Detect which cell encompasses the target text, then output its (X, Y) center coordinate. 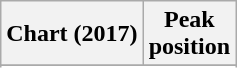
Chart (2017) (72, 34)
Peak position (189, 34)
